Provide the [x, y] coordinate of the cell's center where the given text is located.  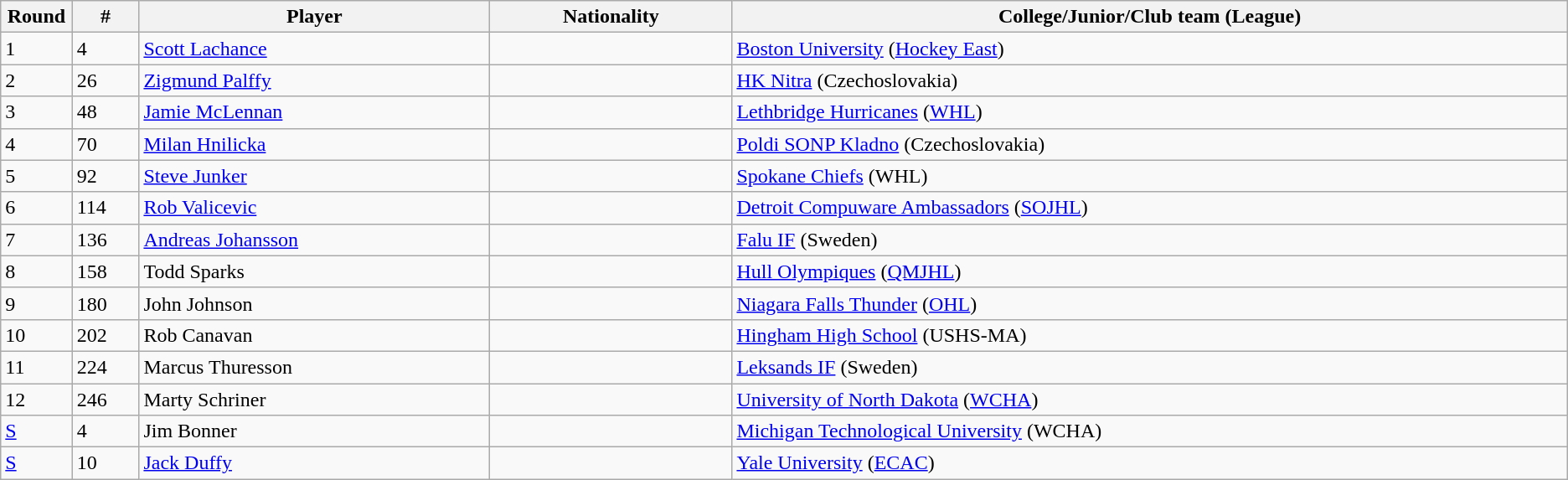
8 [37, 271]
246 [106, 400]
HK Nitra (Czechoslovakia) [1149, 80]
Jamie McLennan [315, 112]
6 [37, 208]
Jack Duffy [315, 463]
114 [106, 208]
158 [106, 271]
Lethbridge Hurricanes (WHL) [1149, 112]
3 [37, 112]
Andreas Johansson [315, 240]
# [106, 17]
11 [37, 367]
Leksands IF (Sweden) [1149, 367]
Jim Bonner [315, 431]
Spokane Chiefs (WHL) [1149, 176]
136 [106, 240]
70 [106, 144]
Steve Junker [315, 176]
Hingham High School (USHS-MA) [1149, 335]
Yale University (ECAC) [1149, 463]
Todd Sparks [315, 271]
College/Junior/Club team (League) [1149, 17]
Zigmund Palffy [315, 80]
48 [106, 112]
12 [37, 400]
Scott Lachance [315, 49]
Round [37, 17]
7 [37, 240]
Niagara Falls Thunder (OHL) [1149, 303]
Marty Schriner [315, 400]
Boston University (Hockey East) [1149, 49]
John Johnson [315, 303]
180 [106, 303]
Player [315, 17]
Poldi SONP Kladno (Czechoslovakia) [1149, 144]
Rob Valicevic [315, 208]
202 [106, 335]
Nationality [611, 17]
Rob Canavan [315, 335]
9 [37, 303]
5 [37, 176]
Falu IF (Sweden) [1149, 240]
University of North Dakota (WCHA) [1149, 400]
Detroit Compuware Ambassadors (SOJHL) [1149, 208]
Michigan Technological University (WCHA) [1149, 431]
Marcus Thuresson [315, 367]
2 [37, 80]
92 [106, 176]
224 [106, 367]
26 [106, 80]
1 [37, 49]
Milan Hnilicka [315, 144]
Hull Olympiques (QMJHL) [1149, 271]
